Find where the given text appears and provide that cell's center as [X, Y] coordinate. 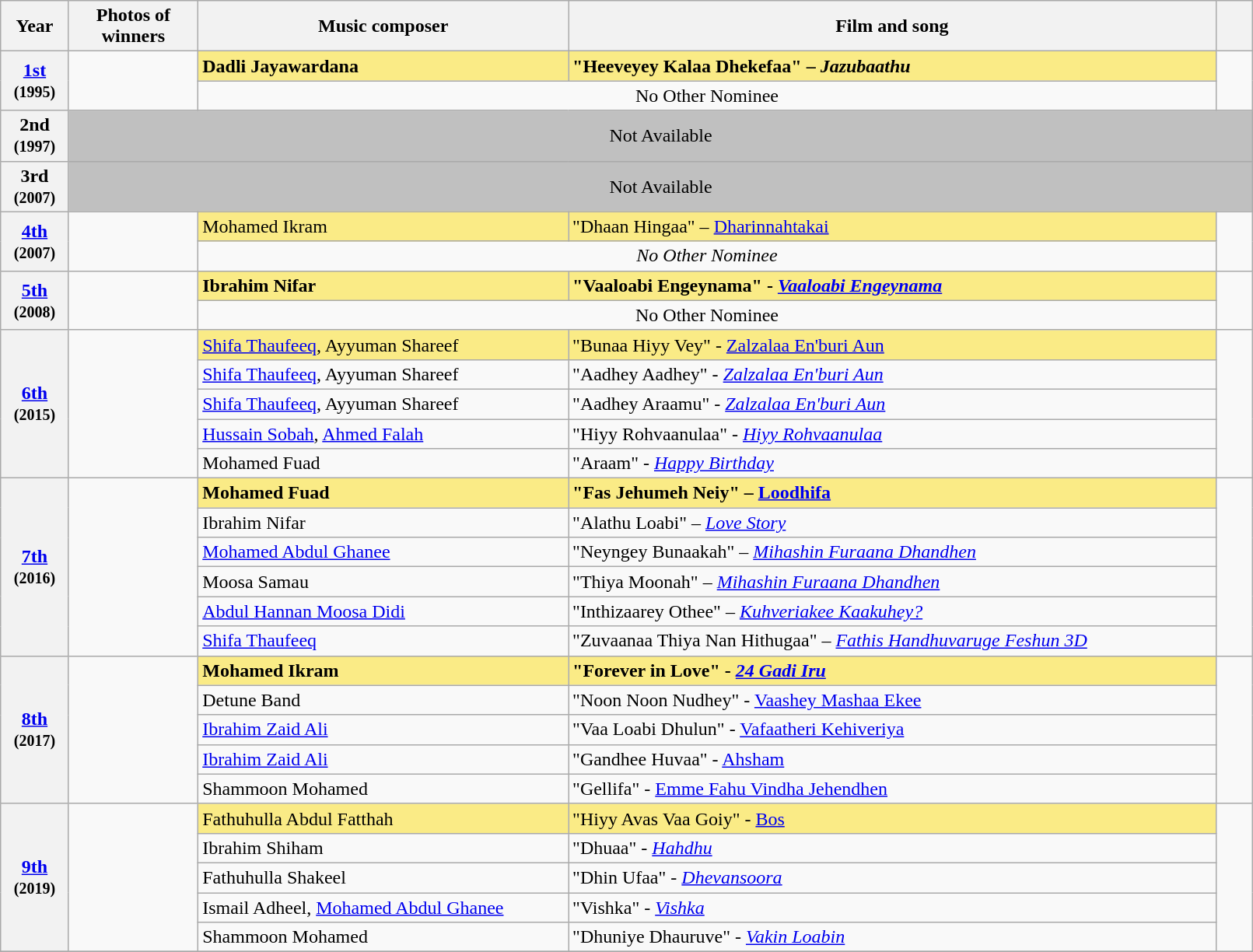
Ismail Adheel, Mohamed Abdul Ghanee [383, 908]
Fathuhulla Shakeel [383, 877]
"Dhuniye Dhauruve" - Vakin Loabin [893, 937]
Year [34, 26]
"Hiyy Avas Vaa Goiy" - Bos [893, 818]
"Vishka" - Vishka [893, 908]
Fathuhulla Abdul Fatthah [383, 818]
"Noon Noon Nudhey" - Vaashey Mashaa Ekee [893, 700]
Shifa Thaufeeq [383, 641]
"Vaa Loabi Dhulun" - Vafaatheri Kehiveriya [893, 730]
"Forever in Love" - 24 Gadi Iru [893, 670]
"Heeveyey Kalaa Dhekefaa" – Jazubaathu [893, 66]
"Fas Jehumeh Neiy" – Loodhifa [893, 493]
"Vaaloabi Engeynama" - Vaaloabi Engeynama [893, 285]
"Inthizaarey Othee" – Kuhveriakee Kaakuhey? [893, 611]
"Araam" - Happy Birthday [893, 464]
"Gellifa" - Emme Fahu Vindha Jehendhen [893, 789]
4th(2007) [34, 241]
Film and song [893, 26]
5th(2008) [34, 300]
3rd(2007) [34, 187]
1st(1995) [34, 81]
"Aadhey Araamu" - Zalzalaa En'buri Aun [893, 404]
2nd(1997) [34, 135]
"Dhin Ufaa" - Dhevansoora [893, 877]
Moosa Samau [383, 582]
"Hiyy Rohvaanulaa" - Hiyy Rohvaanulaa [893, 433]
"Zuvaanaa Thiya Nan Hithugaa" – Fathis Handhuvaruge Feshun 3D [893, 641]
"Alathu Loabi" – Love Story [893, 523]
9th(2019) [34, 877]
"Dhuaa" - Hahdhu [893, 848]
7th(2016) [34, 567]
Dadli Jayawardana [383, 66]
Abdul Hannan Moosa Didi [383, 611]
Mohamed Abdul Ghanee [383, 552]
Hussain Sobah, Ahmed Falah [383, 433]
6th(2015) [34, 404]
8th(2017) [34, 730]
"Bunaa Hiyy Vey" - Zalzalaa En'buri Aun [893, 345]
Ibrahim Shiham [383, 848]
"Dhaan Hingaa" – Dharinnahtakai [893, 226]
"Aadhey Aadhey" - Zalzalaa En'buri Aun [893, 374]
"Thiya Moonah" – Mihashin Furaana Dhandhen [893, 582]
Music composer [383, 26]
Photos of winners [134, 26]
"Neyngey Bunaakah" – Mihashin Furaana Dhandhen [893, 552]
Detune Band [383, 700]
"Gandhee Huvaa" - Ahsham [893, 759]
